Pinpoint the cell where the given text exists, returning its (x, y) midpoint coordinate. 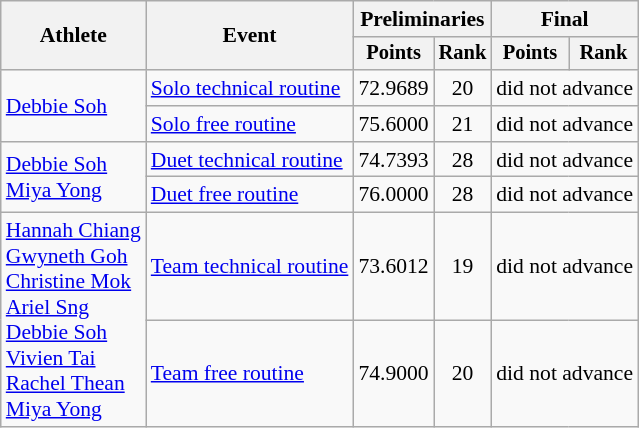
Preliminaries (422, 19)
Solo technical routine (250, 88)
Duet technical routine (250, 160)
19 (463, 266)
Team technical routine (250, 266)
Event (250, 36)
74.9000 (393, 374)
75.6000 (393, 124)
Team free routine (250, 374)
73.6012 (393, 266)
Debbie SohMiya Yong (74, 178)
Debbie Soh (74, 106)
Final (564, 19)
76.0000 (393, 195)
21 (463, 124)
72.9689 (393, 88)
Hannah ChiangGwyneth GohChristine MokAriel SngDebbie SohVivien TaiRachel TheanMiya Yong (74, 320)
74.7393 (393, 160)
Athlete (74, 36)
Solo free routine (250, 124)
Duet free routine (250, 195)
